Extract the [x, y] coordinate from the center of the cell holding the provided text.  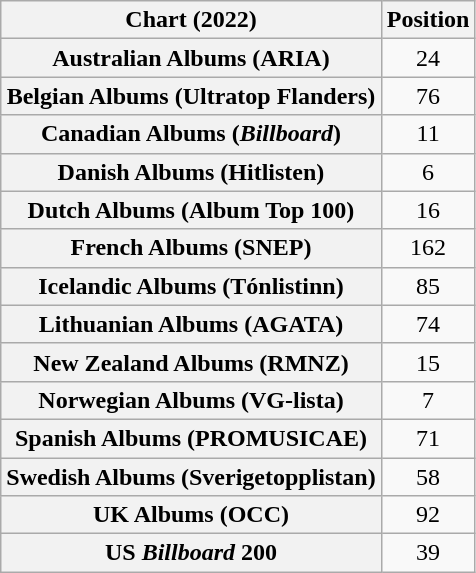
11 [428, 134]
French Albums (SNEP) [191, 248]
92 [428, 515]
Belgian Albums (Ultratop Flanders) [191, 96]
71 [428, 438]
Swedish Albums (Sverigetopplistan) [191, 477]
85 [428, 286]
Canadian Albums (Billboard) [191, 134]
Spanish Albums (PROMUSICAE) [191, 438]
Dutch Albums (Album Top 100) [191, 210]
76 [428, 96]
58 [428, 477]
15 [428, 362]
Lithuanian Albums (AGATA) [191, 324]
6 [428, 172]
Position [428, 20]
Danish Albums (Hitlisten) [191, 172]
16 [428, 210]
74 [428, 324]
UK Albums (OCC) [191, 515]
24 [428, 58]
Australian Albums (ARIA) [191, 58]
Icelandic Albums (Tónlistinn) [191, 286]
US Billboard 200 [191, 553]
162 [428, 248]
New Zealand Albums (RMNZ) [191, 362]
Norwegian Albums (VG-lista) [191, 400]
39 [428, 553]
Chart (2022) [191, 20]
7 [428, 400]
